Scan for the cell matching the given text and deliver its (X, Y) coordinate at center. 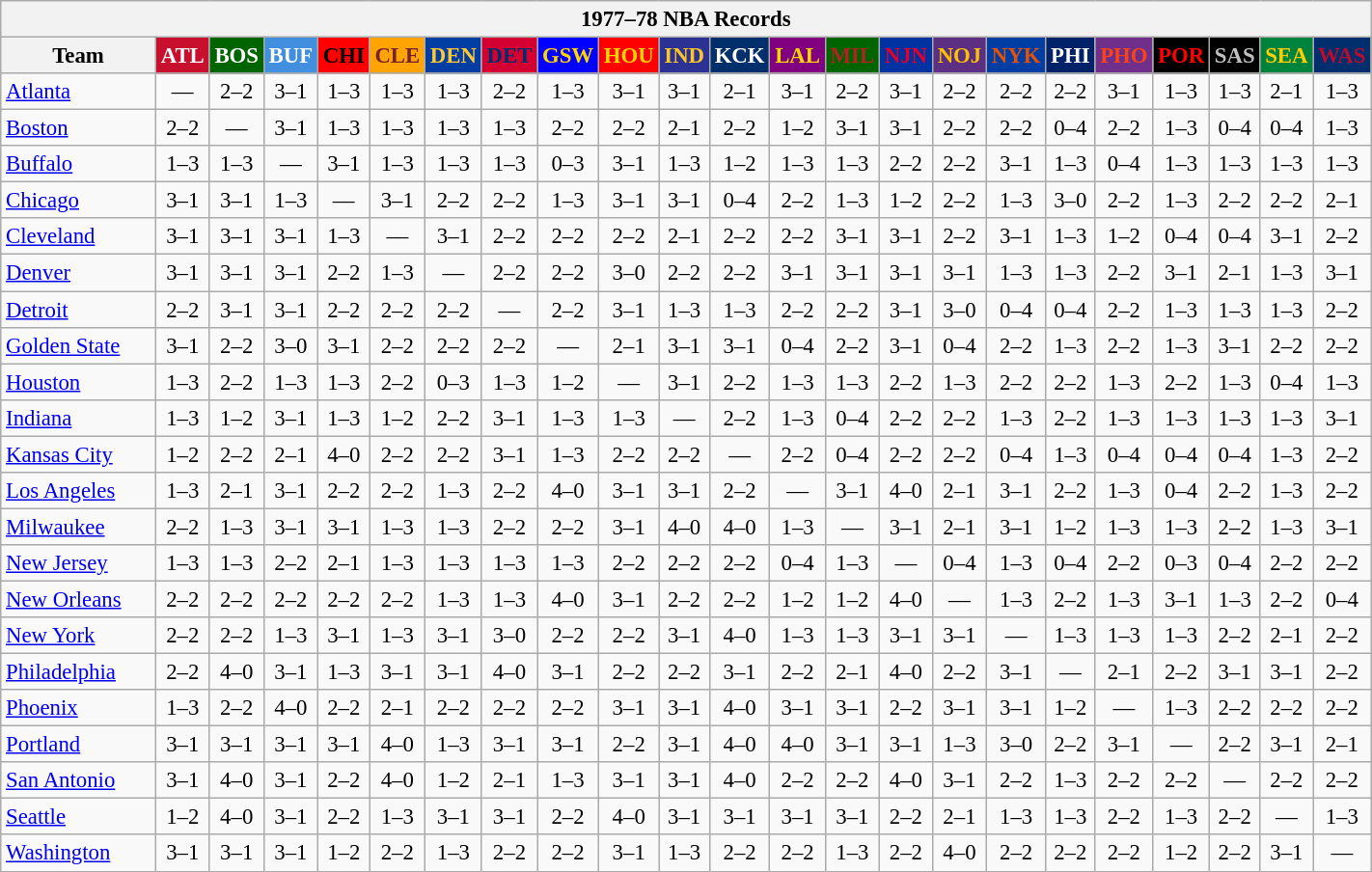
SAS (1234, 56)
Portland (79, 745)
New Orleans (79, 599)
PHI (1071, 56)
NJN (905, 56)
Denver (79, 273)
Cleveland (79, 236)
WAS (1342, 56)
Indiana (79, 418)
PHO (1124, 56)
New Jersey (79, 563)
Detroit (79, 310)
HOU (629, 56)
POR (1181, 56)
Philadelphia (79, 672)
DET (509, 56)
NOJ (959, 56)
CHI (343, 56)
Kansas City (79, 454)
GSW (568, 56)
BUF (290, 56)
Los Angeles (79, 491)
1977–78 NBA Records (686, 19)
Washington (79, 854)
New York (79, 636)
Chicago (79, 201)
BOS (236, 56)
LAL (797, 56)
NYK (1017, 56)
Seattle (79, 817)
Golden State (79, 345)
KCK (739, 56)
Boston (79, 128)
CLE (398, 56)
DEN (453, 56)
ATL (182, 56)
Buffalo (79, 164)
Team (79, 56)
Milwaukee (79, 527)
Phoenix (79, 708)
SEA (1287, 56)
MIL (852, 56)
IND (684, 56)
San Antonio (79, 780)
Atlanta (79, 92)
Houston (79, 382)
